Search for the cell housing the specified text and yield its [X, Y] center coordinate. 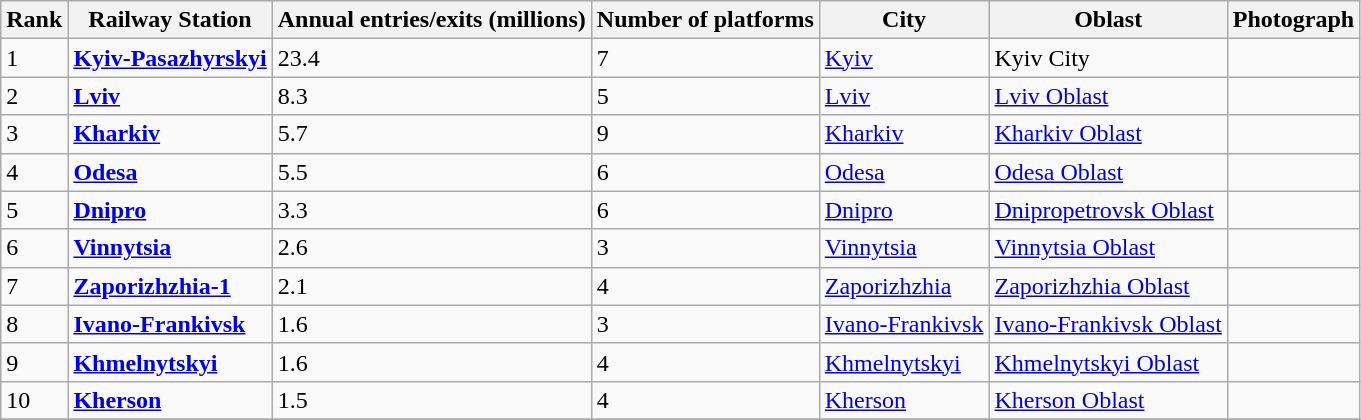
3.3 [432, 210]
Lviv Oblast [1108, 96]
Kyiv-Pasazhyrskyi [170, 58]
5.5 [432, 172]
Odesa Oblast [1108, 172]
8 [34, 324]
Annual entries/exits (millions) [432, 20]
Oblast [1108, 20]
23.4 [432, 58]
2.1 [432, 286]
1.5 [432, 400]
Vinnytsia Oblast [1108, 248]
Number of platforms [705, 20]
Zaporizhzhia [904, 286]
Dnipropetrovsk Oblast [1108, 210]
1 [34, 58]
Kharkiv Oblast [1108, 134]
2 [34, 96]
8.3 [432, 96]
Zaporizhzhia-1 [170, 286]
Rank [34, 20]
5.7 [432, 134]
Kyiv City [1108, 58]
Kherson Oblast [1108, 400]
2.6 [432, 248]
Railway Station [170, 20]
Zaporizhzhia Oblast [1108, 286]
Ivano-Frankivsk Oblast [1108, 324]
City [904, 20]
Kyiv [904, 58]
10 [34, 400]
Photograph [1293, 20]
Khmelnytskyi Oblast [1108, 362]
